Find where the given text appears and provide that cell's center as [X, Y] coordinate. 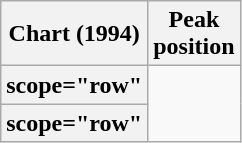
Chart (1994) [74, 34]
Peakposition [194, 34]
